Find where the given text appears and provide that cell's center as [x, y] coordinate. 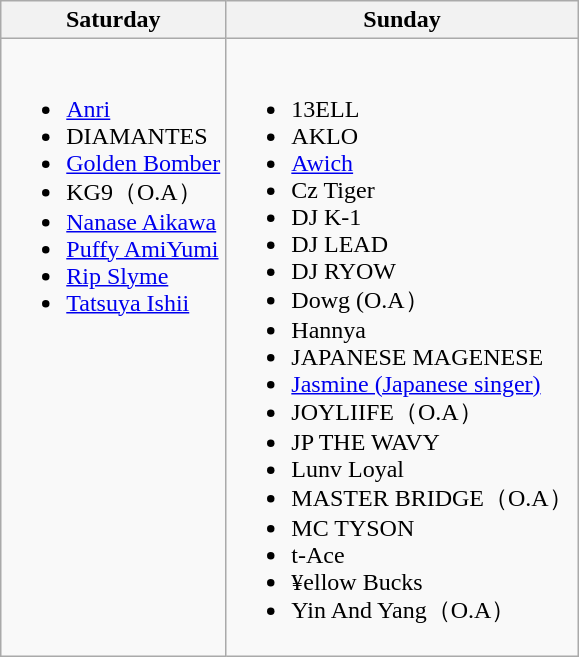
Sunday [402, 20]
AnriDIAMANTESGolden BomberKG9（O.A）Nanase AikawaPuffy AmiYumiRip SlymeTatsuya Ishii [114, 348]
Saturday [114, 20]
